From the cell containing the given text, extract its center point as (x, y) coordinate. 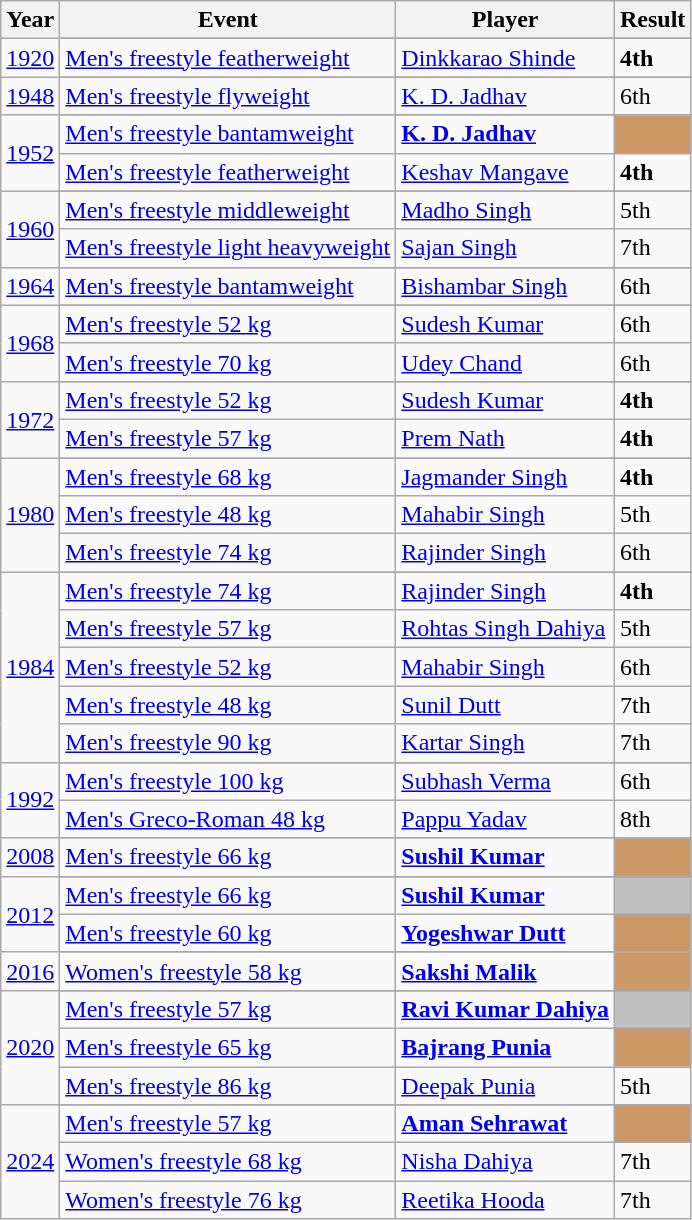
1952 (30, 153)
Sajan Singh (506, 248)
Men's freestyle 100 kg (228, 781)
1980 (30, 515)
Aman Sehrawat (506, 1124)
Keshav Mangave (506, 172)
2016 (30, 971)
Bishambar Singh (506, 286)
Jagmander Singh (506, 477)
Men's freestyle light heavyweight (228, 248)
Result (652, 20)
Men's freestyle 70 kg (228, 362)
Deepak Punia (506, 1085)
Men's freestyle 68 kg (228, 477)
2024 (30, 1162)
Rohtas Singh Dahiya (506, 629)
Event (228, 20)
Yogeshwar Dutt (506, 933)
2008 (30, 857)
Udey Chand (506, 362)
Men's freestyle flyweight (228, 96)
1960 (30, 229)
1968 (30, 343)
1920 (30, 58)
Pappu Yadav (506, 819)
1992 (30, 800)
Men's freestyle middleweight (228, 210)
Prem Nath (506, 438)
1948 (30, 96)
2020 (30, 1047)
2012 (30, 914)
Men's freestyle 65 kg (228, 1047)
Reetika Hooda (506, 1200)
Dinkkarao Shinde (506, 58)
1964 (30, 286)
Women's freestyle 76 kg (228, 1200)
Men's Greco-Roman 48 kg (228, 819)
Women's freestyle 58 kg (228, 971)
Men's freestyle 90 kg (228, 743)
Sakshi Malik (506, 971)
Men's freestyle 60 kg (228, 933)
Men's freestyle 86 kg (228, 1085)
Bajrang Punia (506, 1047)
Madho Singh (506, 210)
Ravi Kumar Dahiya (506, 1009)
Women's freestyle 68 kg (228, 1162)
1984 (30, 667)
Kartar Singh (506, 743)
8th (652, 819)
1972 (30, 419)
Year (30, 20)
Sunil Dutt (506, 705)
Player (506, 20)
Nisha Dahiya (506, 1162)
Subhash Verma (506, 781)
